From the cell containing the given text, extract its center point as [X, Y] coordinate. 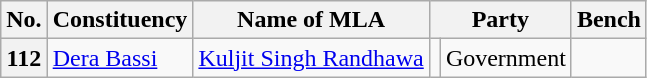
Government [506, 58]
Dera Bassi [120, 58]
Name of MLA [311, 20]
Bench [608, 20]
112 [24, 58]
Kuljit Singh Randhawa [311, 58]
No. [24, 20]
Constituency [120, 20]
Party [500, 20]
